Determine the [x, y] coordinate at the center of the cell enclosing the given text.  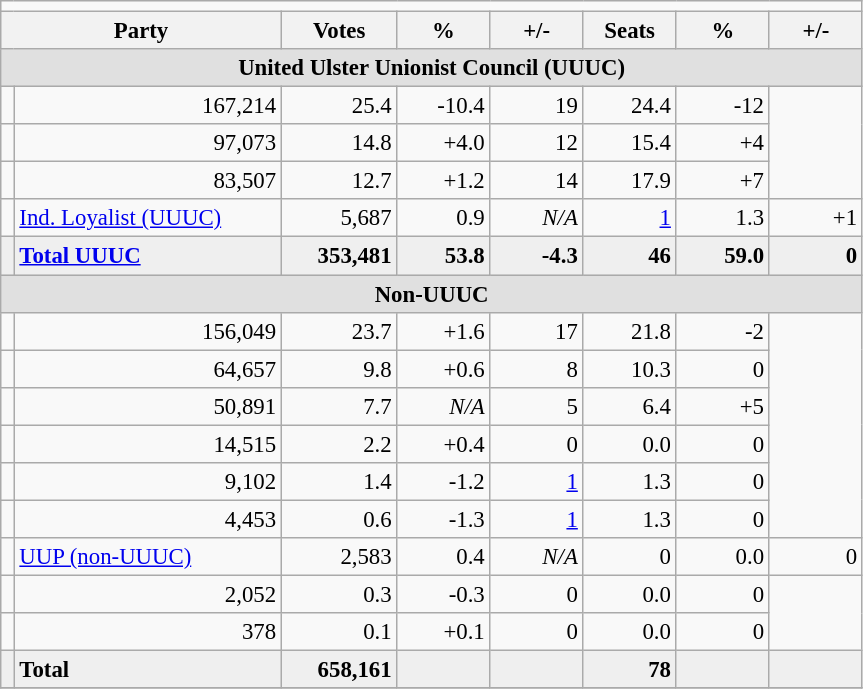
9,102 [148, 482]
50,891 [148, 406]
12 [536, 143]
5,687 [339, 219]
14,515 [148, 444]
-4.3 [536, 256]
+5 [722, 406]
+4.0 [444, 143]
7.7 [339, 406]
156,049 [148, 331]
167,214 [148, 106]
17 [536, 331]
64,657 [148, 369]
1.4 [339, 482]
Party [142, 31]
-2 [722, 331]
Total UUUC [148, 256]
97,073 [148, 143]
-0.3 [444, 594]
378 [148, 632]
Total [148, 670]
2,052 [148, 594]
46 [630, 256]
UUP (non-UUUC) [148, 557]
+0.4 [444, 444]
0.1 [339, 632]
Non-UUUC [432, 294]
+0.1 [444, 632]
83,507 [148, 181]
4,453 [148, 519]
2.2 [339, 444]
21.8 [630, 331]
8 [536, 369]
+1 [816, 219]
17.9 [630, 181]
6.4 [630, 406]
2,583 [339, 557]
12.7 [339, 181]
-1.2 [444, 482]
Ind. Loyalist (UUUC) [148, 219]
59.0 [722, 256]
658,161 [339, 670]
5 [536, 406]
0.6 [339, 519]
+1.6 [444, 331]
-1.3 [444, 519]
Votes [339, 31]
23.7 [339, 331]
78 [630, 670]
+4 [722, 143]
United Ulster Unionist Council (UUUC) [432, 68]
24.4 [630, 106]
14.8 [339, 143]
-10.4 [444, 106]
25.4 [339, 106]
Seats [630, 31]
10.3 [630, 369]
353,481 [339, 256]
14 [536, 181]
0.4 [444, 557]
15.4 [630, 143]
+7 [722, 181]
+1.2 [444, 181]
9.8 [339, 369]
0.3 [339, 594]
+0.6 [444, 369]
-12 [722, 106]
19 [536, 106]
0.9 [444, 219]
53.8 [444, 256]
